Identify which cell holds the provided text, then report its [x, y] central coordinate. 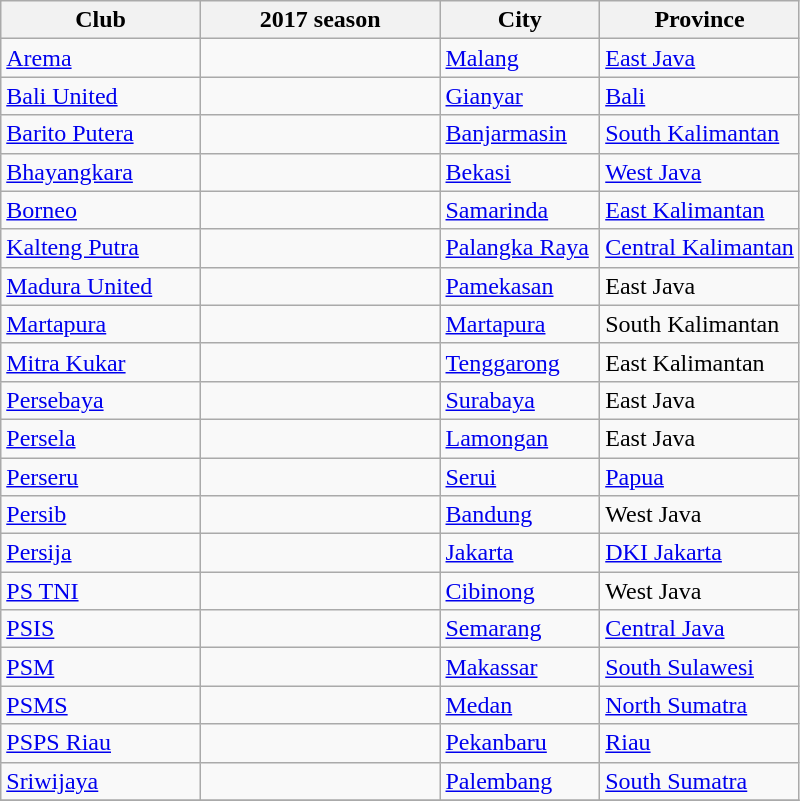
PS TNI [101, 591]
Makassar [520, 667]
Madura United [101, 286]
Jakarta [520, 553]
Bekasi [520, 172]
Club [101, 20]
Palangka Raya [520, 248]
City [520, 20]
North Sumatra [700, 705]
PSIS [101, 629]
Surabaya [520, 400]
South Sumatra [700, 781]
South Sulawesi [700, 667]
DKI Jakarta [700, 553]
Banjarmasin [520, 134]
PSMS [101, 705]
Mitra Kukar [101, 362]
Persija [101, 553]
Province [700, 20]
Gianyar [520, 96]
Bali [700, 96]
Kalteng Putra [101, 248]
Pamekasan [520, 286]
Pekanbaru [520, 743]
Borneo [101, 210]
Barito Putera [101, 134]
2017 season [320, 20]
Bhayangkara [101, 172]
Malang [520, 58]
Papua [700, 477]
Sriwijaya [101, 781]
Perseru [101, 477]
Persela [101, 438]
Bali United [101, 96]
Persib [101, 515]
Central Java [700, 629]
Medan [520, 705]
PSPS Riau [101, 743]
Lamongan [520, 438]
Semarang [520, 629]
Palembang [520, 781]
Persebaya [101, 400]
Cibinong [520, 591]
Bandung [520, 515]
Serui [520, 477]
Central Kalimantan [700, 248]
PSM [101, 667]
Tenggarong [520, 362]
Arema [101, 58]
Riau [700, 743]
Samarinda [520, 210]
